For the text-containing cell, return its midpoint in [x, y] coordinate format. 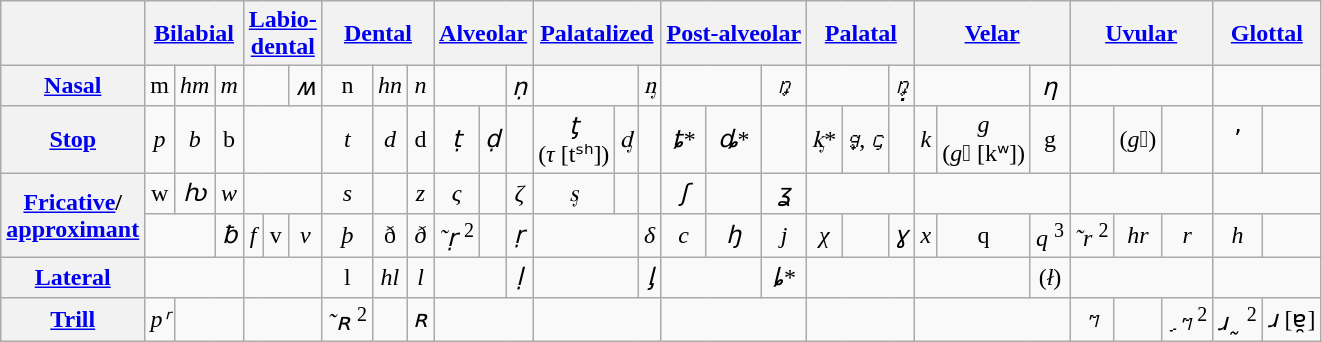
pʳ [160, 320]
(ł) [1050, 278]
s [347, 193]
hr [1138, 236]
ƀ [229, 236]
˜ṛ 2 [457, 236]
ɹ˷ 2 [1238, 320]
Stop [73, 139]
ꬼ [784, 86]
ꜧ [734, 236]
Lateral [73, 278]
ᶅ [650, 278]
h [1238, 236]
q [984, 236]
ᶁ [626, 139]
ᶄ* [824, 139]
g(gᷱ [kʷ]) [984, 139]
ȡ* [734, 139]
Glottal [1267, 34]
ḍ [493, 139]
r [1188, 236]
χ [824, 236]
ƕ [194, 193]
ꬼ̣ [902, 86]
ʓ [784, 193]
˜ʀ 2 [347, 320]
hl [390, 278]
p [160, 139]
q 3 [1050, 236]
x [926, 236]
Nasal [73, 86]
k [926, 139]
(gᷱ) [1138, 139]
f [253, 236]
ʃ [684, 193]
hn [390, 86]
Fricative/approximant [73, 215]
þ [347, 236]
ṭ [457, 139]
ɣ [902, 236]
Post-alveolar [734, 34]
t [347, 139]
Palatal [861, 34]
ȶ* [684, 139]
Dental [378, 34]
Palatalized [597, 34]
ᶊ [574, 193]
Alveolar [484, 34]
Bilabial [194, 34]
δ [650, 236]
ʍ [305, 86]
ƞ [1050, 86]
Uvular [1142, 34]
ȴ* [784, 278]
Velar [992, 34]
ƫ (τ [tˢʰ]) [574, 139]
ṛ [519, 236]
ṇ [519, 86]
z [420, 193]
Trill [73, 320]
ˏꭋ 2 [1188, 320]
Labio-dental [282, 34]
ꭋ [1092, 320]
ᶇ [650, 86]
hm [194, 86]
ḷ [519, 278]
c [684, 236]
ʀ [420, 320]
ꬶ, ꞔ [866, 139]
ζ [519, 193]
ɹ [ɐ̯] [1292, 320]
j [784, 236]
˜r 2 [1092, 236]
ʼ [1238, 139]
ς [457, 193]
g [1050, 139]
